Detect which cell encompasses the target text, then output its [X, Y] center coordinate. 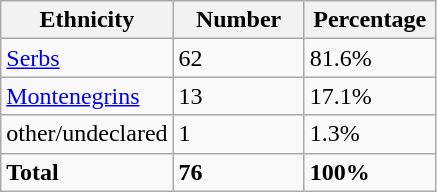
76 [238, 172]
1.3% [370, 134]
Ethnicity [87, 20]
Percentage [370, 20]
100% [370, 172]
Serbs [87, 58]
81.6% [370, 58]
Montenegrins [87, 96]
62 [238, 58]
17.1% [370, 96]
1 [238, 134]
Total [87, 172]
other/undeclared [87, 134]
13 [238, 96]
Number [238, 20]
